Identify which cell holds the provided text, then report its (x, y) central coordinate. 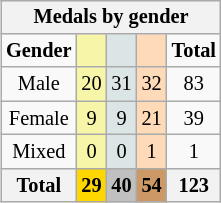
83 (194, 84)
123 (194, 185)
Medals by gender (111, 17)
20 (91, 84)
31 (122, 84)
54 (152, 185)
40 (122, 185)
32 (152, 84)
Mixed (38, 152)
21 (152, 118)
29 (91, 185)
Female (38, 118)
Male (38, 84)
39 (194, 118)
Gender (38, 51)
